Output the (X, Y) coordinate of the center of the cell containing the given text.  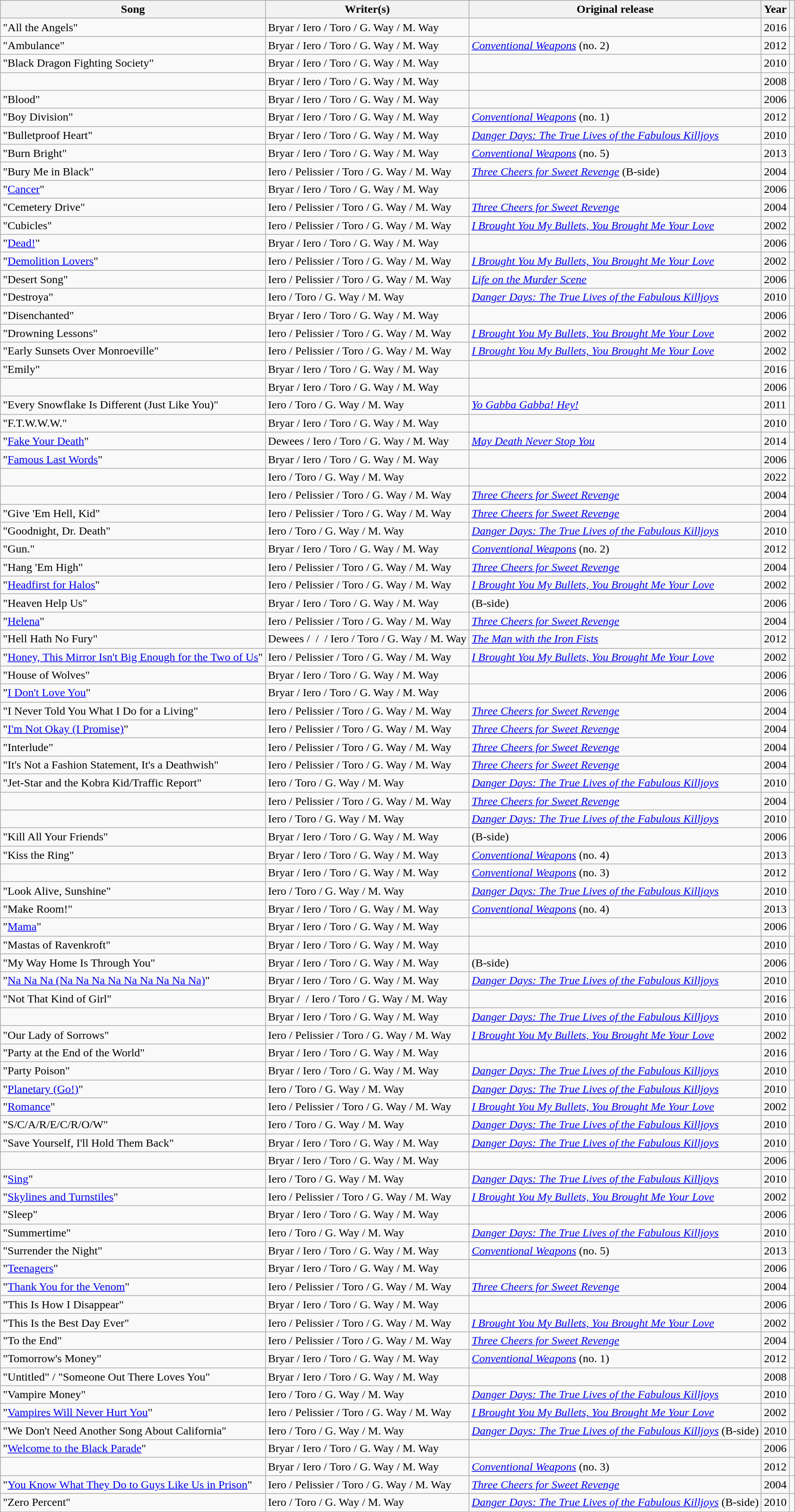
"Disenchanted" (133, 315)
"Jet-Star and the Kobra Kid/Traffic Report" (133, 783)
"Heaven Help Us" (133, 603)
"Desert Song" (133, 279)
Bryar / / Iero / Toro / G. Way / M. Way (368, 999)
"I'm Not Okay (I Promise)" (133, 729)
"Thank You for the Venom" (133, 1287)
"Kiss the Ring" (133, 855)
"Welcome to the Black Parade" (133, 1449)
"It's Not a Fashion Statement, It's a Deathwish" (133, 765)
The Man with the Iron Fists (615, 639)
"Burn Bright" (133, 153)
"Bulletproof Heart" (133, 135)
2022 (775, 477)
"I Never Told You What I Do for a Living" (133, 711)
Life on the Murder Scene (615, 279)
"Party Poison" (133, 1071)
"Cancer" (133, 189)
"Tomorrow's Money" (133, 1358)
"Helena" (133, 621)
May Death Never Stop You (615, 441)
Yo Gabba Gabba! Hey! (615, 405)
"You Know What They Do to Guys Like Us in Prison" (133, 1485)
"Black Dragon Fighting Society" (133, 63)
"Drowning Lessons" (133, 333)
"Our Lady of Sorrows" (133, 1035)
"Destroya" (133, 297)
"Interlude" (133, 747)
"Give 'Em Hell, Kid" (133, 513)
"Famous Last Words" (133, 459)
"Ambulance" (133, 45)
"My Way Home Is Through You" (133, 963)
"Skylines and Turnstiles" (133, 1197)
"Romance" (133, 1107)
"We Don't Need Another Song About California" (133, 1431)
"Sing" (133, 1179)
"Cubicles" (133, 225)
"Demolition Lovers" (133, 261)
"I Don't Love You" (133, 693)
"Not That Kind of Girl" (133, 999)
"Fake Your Death" (133, 441)
"Vampires Will Never Hurt You" (133, 1413)
"Mastas of Ravenkroft" (133, 945)
"All the Angels" (133, 27)
"Hang 'Em High" (133, 567)
"Dead!" (133, 243)
"Make Room!" (133, 909)
"Vampire Money" (133, 1395)
"This Is the Best Day Ever" (133, 1322)
Year (775, 9)
"Save Yourself, I'll Hold Them Back" (133, 1143)
"Look Alive, Sunshine" (133, 891)
"Sleep" (133, 1215)
"Headfirst for Halos" (133, 585)
"Cemetery Drive" (133, 207)
Dewees / / / Iero / Toro / G. Way / M. Way (368, 639)
"Party at the End of the World" (133, 1053)
"S/C/A/R/E/C/R/O/W" (133, 1125)
"Hell Hath No Fury" (133, 639)
"F.T.W.W.W." (133, 423)
"Emily" (133, 369)
"Untitled" / "Someone Out There Loves You" (133, 1377)
"House of Wolves" (133, 675)
"Planetary (Go!)" (133, 1089)
2014 (775, 441)
"Boy Division" (133, 117)
"Zero Percent" (133, 1503)
"Early Sunsets Over Monroeville" (133, 351)
"Blood" (133, 99)
Dewees / Iero / Toro / G. Way / M. Way (368, 441)
"Bury Me in Black" (133, 171)
Three Cheers for Sweet Revenge (B-side) (615, 171)
"Honey, This Mirror Isn't Big Enough for the Two of Us" (133, 657)
"To the End" (133, 1340)
"This Is How I Disappear" (133, 1305)
"Every Snowflake Is Different (Just Like You)" (133, 405)
"Teenagers" (133, 1269)
2011 (775, 405)
"Gun." (133, 549)
Writer(s) (368, 9)
"Mama" (133, 927)
"Surrender the Night" (133, 1251)
"Na Na Na (Na Na Na Na Na Na Na Na Na)" (133, 981)
Original release (615, 9)
"Goodnight, Dr. Death" (133, 531)
Song (133, 9)
"Kill All Your Friends" (133, 837)
"Summertime" (133, 1233)
